Determine the (X, Y) coordinate at the center of the cell enclosing the given text.  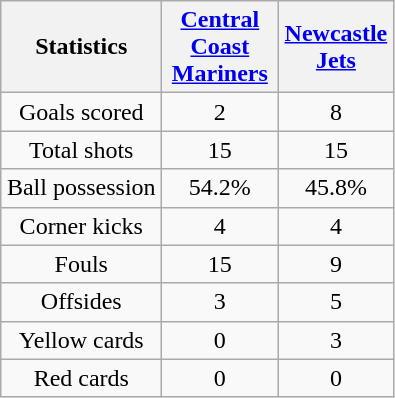
9 (336, 264)
Offsides (82, 302)
5 (336, 302)
Newcastle Jets (336, 47)
Goals scored (82, 112)
Yellow cards (82, 340)
Central Coast Mariners (220, 47)
54.2% (220, 188)
Statistics (82, 47)
Red cards (82, 378)
Fouls (82, 264)
Corner kicks (82, 226)
Ball possession (82, 188)
8 (336, 112)
Total shots (82, 150)
2 (220, 112)
45.8% (336, 188)
